From the cell containing the given text, extract its center point as (x, y) coordinate. 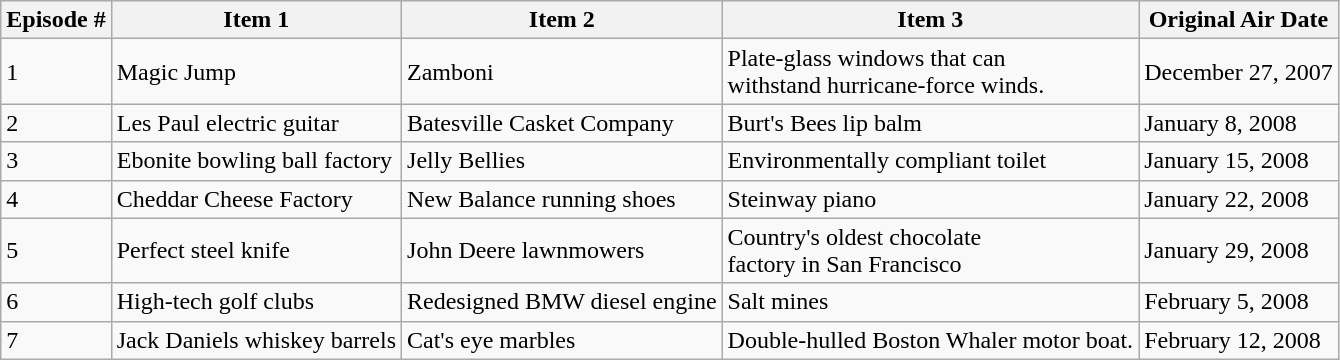
Steinway piano (930, 199)
2 (56, 123)
Salt mines (930, 302)
4 (56, 199)
January 8, 2008 (1239, 123)
Item 3 (930, 20)
7 (56, 340)
Perfect steel knife (256, 250)
Jelly Bellies (562, 161)
Plate-glass windows that can withstand hurricane-force winds. (930, 72)
John Deere lawnmowers (562, 250)
Jack Daniels whiskey barrels (256, 340)
Batesville Casket Company (562, 123)
Burt's Bees lip balm (930, 123)
3 (56, 161)
1 (56, 72)
Les Paul electric guitar (256, 123)
Double-hulled Boston Whaler motor boat. (930, 340)
Cat's eye marbles (562, 340)
Zamboni (562, 72)
Item 2 (562, 20)
December 27, 2007 (1239, 72)
January 29, 2008 (1239, 250)
Ebonite bowling ball factory (256, 161)
Cheddar Cheese Factory (256, 199)
Environmentally compliant toilet (930, 161)
February 5, 2008 (1239, 302)
Original Air Date (1239, 20)
January 22, 2008 (1239, 199)
High-tech golf clubs (256, 302)
New Balance running shoes (562, 199)
January 15, 2008 (1239, 161)
Episode # (56, 20)
Redesigned BMW diesel engine (562, 302)
Item 1 (256, 20)
5 (56, 250)
February 12, 2008 (1239, 340)
6 (56, 302)
Country's oldest chocolate factory in San Francisco (930, 250)
Magic Jump (256, 72)
